For the text-containing cell, return its midpoint in (X, Y) coordinate format. 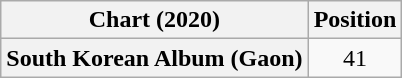
Chart (2020) (154, 20)
41 (355, 58)
South Korean Album (Gaon) (154, 58)
Position (355, 20)
